Identify which cell holds the provided text, then report its (x, y) central coordinate. 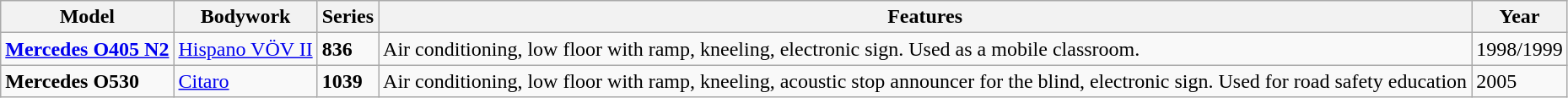
Air conditioning, low floor with ramp, kneeling, electronic sign. Used as a mobile classroom. (925, 49)
Series (348, 17)
Hispano VÖV II (245, 49)
Citaro (245, 81)
Bodywork (245, 17)
2005 (1520, 81)
1998/1999 (1520, 49)
Mercedes O405 N2 (88, 49)
Mercedes O530 (88, 81)
836 (348, 49)
Model (88, 17)
Year (1520, 17)
1039 (348, 81)
Features (925, 17)
Air conditioning, low floor with ramp, kneeling, acoustic stop announcer for the blind, electronic sign. Used for road safety education (925, 81)
